Search for the cell housing the specified text and yield its [X, Y] center coordinate. 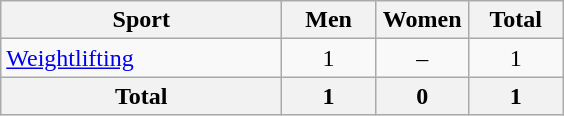
0 [422, 96]
Women [422, 20]
Weightlifting [142, 58]
– [422, 58]
Sport [142, 20]
Men [329, 20]
